Capture the cell that displays the provided text and extract its [X, Y] central coordinate. 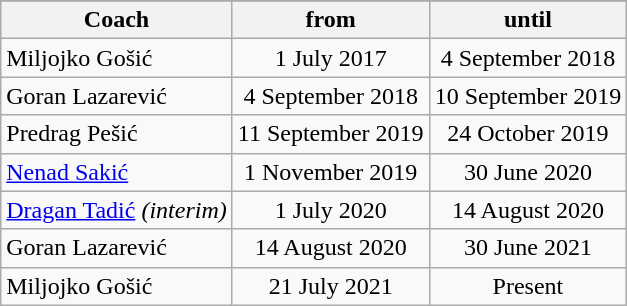
Predrag Pešić [117, 134]
from [330, 20]
11 September 2019 [330, 134]
24 October 2019 [528, 134]
Present [528, 286]
1 July 2017 [330, 58]
Dragan Tadić (interim) [117, 210]
Nenad Sakić [117, 172]
Coach [117, 20]
1 July 2020 [330, 210]
10 September 2019 [528, 96]
until [528, 20]
30 June 2020 [528, 172]
30 June 2021 [528, 248]
21 July 2021 [330, 286]
1 November 2019 [330, 172]
